Extract the (x, y) coordinate from the center of the cell holding the provided text.  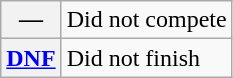
Did not finish (146, 58)
Did not compete (146, 20)
DNF (31, 58)
— (31, 20)
